Detect which cell encompasses the target text, then output its [X, Y] center coordinate. 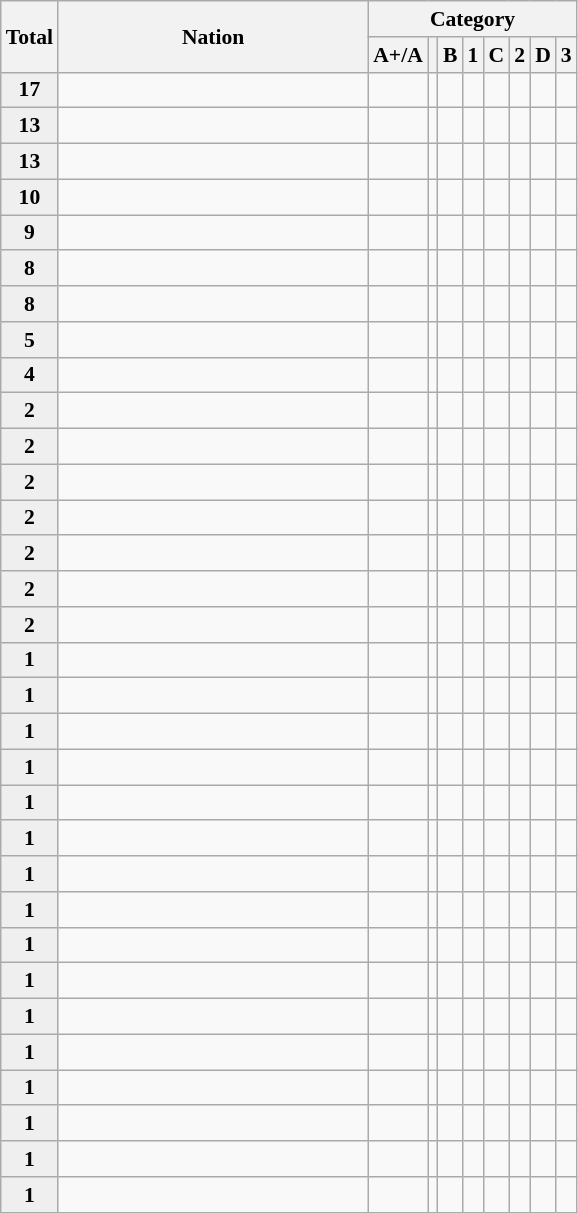
D [543, 55]
B [450, 55]
Total [30, 36]
A+/A [398, 55]
17 [30, 90]
10 [30, 197]
Category [472, 19]
4 [30, 375]
5 [30, 340]
3 [566, 55]
C [496, 55]
9 [30, 233]
Nation [213, 36]
